Capture the cell that displays the provided text and extract its [X, Y] central coordinate. 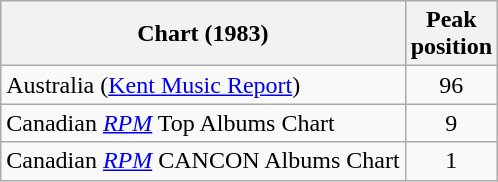
Peakposition [451, 34]
Chart (1983) [203, 34]
1 [451, 161]
Australia (Kent Music Report) [203, 85]
9 [451, 123]
96 [451, 85]
Canadian RPM CANCON Albums Chart [203, 161]
Canadian RPM Top Albums Chart [203, 123]
